Capture the cell that displays the provided text and extract its [X, Y] central coordinate. 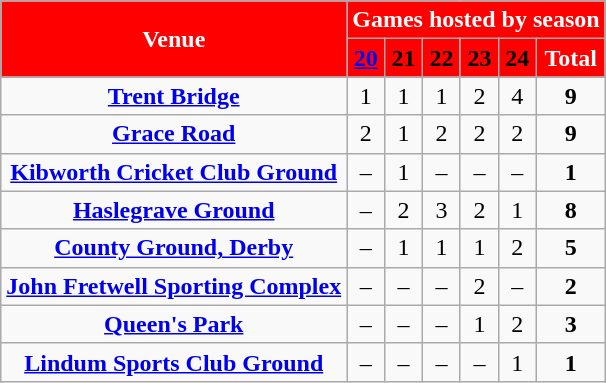
Total [570, 58]
4 [517, 96]
Lindum Sports Club Ground [174, 362]
Games hosted by season [476, 20]
Queen's Park [174, 324]
23 [479, 58]
24 [517, 58]
Grace Road [174, 134]
20 [366, 58]
John Fretwell Sporting Complex [174, 286]
22 [442, 58]
Haslegrave Ground [174, 210]
Venue [174, 39]
County Ground, Derby [174, 248]
21 [404, 58]
8 [570, 210]
Kibworth Cricket Club Ground [174, 172]
Trent Bridge [174, 96]
5 [570, 248]
